Determine the [X, Y] coordinate at the center of the cell enclosing the given text.  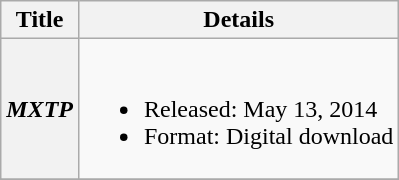
Details [238, 20]
Released: May 13, 2014Format: Digital download [238, 109]
MXTP [40, 109]
Title [40, 20]
